Return [x, y] of the center of cell containing provided text 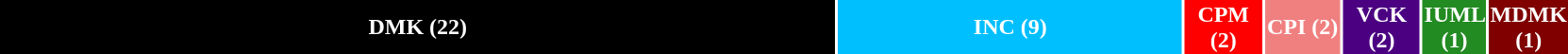
MDMK (1) [1528, 27]
CPI (2) [1302, 27]
IUML (1) [1455, 27]
VCK (2) [1381, 27]
DMK (22) [418, 27]
INC (9) [1011, 27]
CPM (2) [1223, 27]
